Locate the cell with the specified text and output its [x, y] center coordinate. 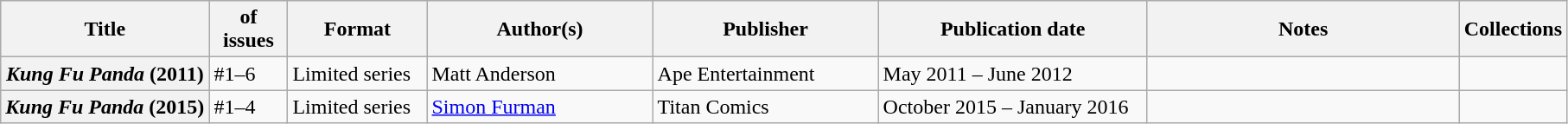
May 2011 – June 2012 [1013, 74]
Title [105, 29]
Ape Entertainment [766, 74]
Kung Fu Panda (2015) [105, 107]
Format [358, 29]
of issues [249, 29]
Notes [1303, 29]
Publisher [766, 29]
Simon Furman [539, 107]
Collections [1513, 29]
Titan Comics [766, 107]
Publication date [1013, 29]
Author(s) [539, 29]
October 2015 – January 2016 [1013, 107]
Matt Anderson [539, 74]
#1–6 [249, 74]
Kung Fu Panda (2011) [105, 74]
#1–4 [249, 107]
